Provide the (x, y) coordinate of the cell's center where the given text is located.  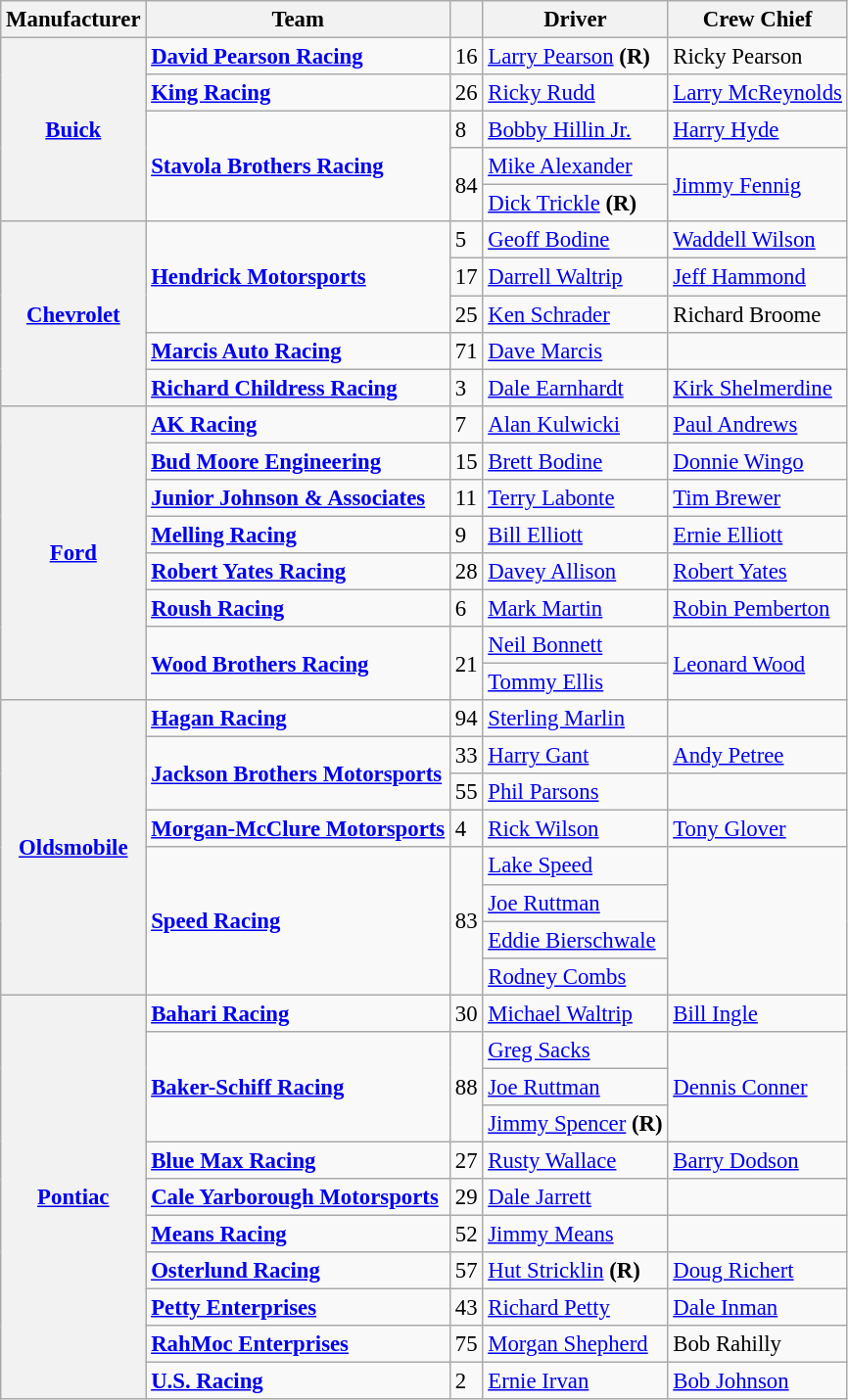
84 (466, 184)
Alan Kulwicki (576, 424)
Jimmy Fennig (758, 184)
Davey Allison (576, 572)
AK Racing (298, 424)
Andy Petree (758, 756)
Darrell Waltrip (576, 277)
Greg Sacks (576, 1050)
Hagan Racing (298, 719)
Jackson Brothers Motorsports (298, 773)
Brett Bodine (576, 461)
Phil Parsons (576, 792)
Petty Enterprises (298, 1308)
Tony Glover (758, 829)
Mike Alexander (576, 166)
Melling Racing (298, 535)
Marcis Auto Racing (298, 350)
Bahari Racing (298, 1013)
Ford (73, 552)
Dale Jarrett (576, 1197)
Leonard Wood (758, 664)
Roush Racing (298, 608)
Ricky Pearson (758, 57)
Paul Andrews (758, 424)
Harry Hyde (758, 130)
2 (466, 1381)
Richard Broome (758, 314)
15 (466, 461)
Bob Johnson (758, 1381)
75 (466, 1344)
Michael Waltrip (576, 1013)
Sterling Marlin (576, 719)
King Racing (298, 93)
Dennis Conner (758, 1087)
43 (466, 1308)
Rick Wilson (576, 829)
Dale Inman (758, 1308)
Ernie Elliott (758, 535)
Bobby Hillin Jr. (576, 130)
Stavola Brothers Racing (298, 166)
55 (466, 792)
94 (466, 719)
29 (466, 1197)
Harry Gant (576, 756)
Bill Ingle (758, 1013)
Morgan Shepherd (576, 1344)
11 (466, 498)
Dick Trickle (R) (576, 204)
Jeff Hammond (758, 277)
Tommy Ellis (576, 682)
Baker-Schiff Racing (298, 1087)
30 (466, 1013)
17 (466, 277)
RahMoc Enterprises (298, 1344)
Kirk Shelmerdine (758, 388)
David Pearson Racing (298, 57)
Bud Moore Engineering (298, 461)
Doug Richert (758, 1271)
Terry Labonte (576, 498)
83 (466, 921)
Wood Brothers Racing (298, 664)
57 (466, 1271)
Osterlund Racing (298, 1271)
Dale Earnhardt (576, 388)
Rodney Combs (576, 976)
Waddell Wilson (758, 240)
Ernie Irvan (576, 1381)
71 (466, 350)
Means Racing (298, 1235)
Bill Elliott (576, 535)
Larry Pearson (R) (576, 57)
7 (466, 424)
Manufacturer (73, 20)
Dave Marcis (576, 350)
9 (466, 535)
Crew Chief (758, 20)
Morgan-McClure Motorsports (298, 829)
Team (298, 20)
Rusty Wallace (576, 1160)
Robert Yates (758, 572)
28 (466, 572)
Larry McReynolds (758, 93)
Cale Yarborough Motorsports (298, 1197)
Robin Pemberton (758, 608)
26 (466, 93)
Blue Max Racing (298, 1160)
52 (466, 1235)
Hendrick Motorsports (298, 276)
Driver (576, 20)
Bob Rahilly (758, 1344)
Pontiac (73, 1197)
Oldsmobile (73, 848)
Speed Racing (298, 921)
21 (466, 664)
Donnie Wingo (758, 461)
Ken Schrader (576, 314)
6 (466, 608)
Neil Bonnett (576, 645)
88 (466, 1087)
Hut Stricklin (R) (576, 1271)
Buick (73, 130)
Mark Martin (576, 608)
3 (466, 388)
16 (466, 57)
Barry Dodson (758, 1160)
U.S. Racing (298, 1381)
Chevrolet (73, 313)
Richard Childress Racing (298, 388)
8 (466, 130)
Lake Speed (576, 866)
Tim Brewer (758, 498)
Ricky Rudd (576, 93)
25 (466, 314)
33 (466, 756)
Junior Johnson & Associates (298, 498)
Jimmy Spencer (R) (576, 1124)
Eddie Bierschwale (576, 940)
Geoff Bodine (576, 240)
5 (466, 240)
4 (466, 829)
27 (466, 1160)
Richard Petty (576, 1308)
Robert Yates Racing (298, 572)
Jimmy Means (576, 1235)
